Provide the [X, Y] coordinate of the cell's center where the given text is located.  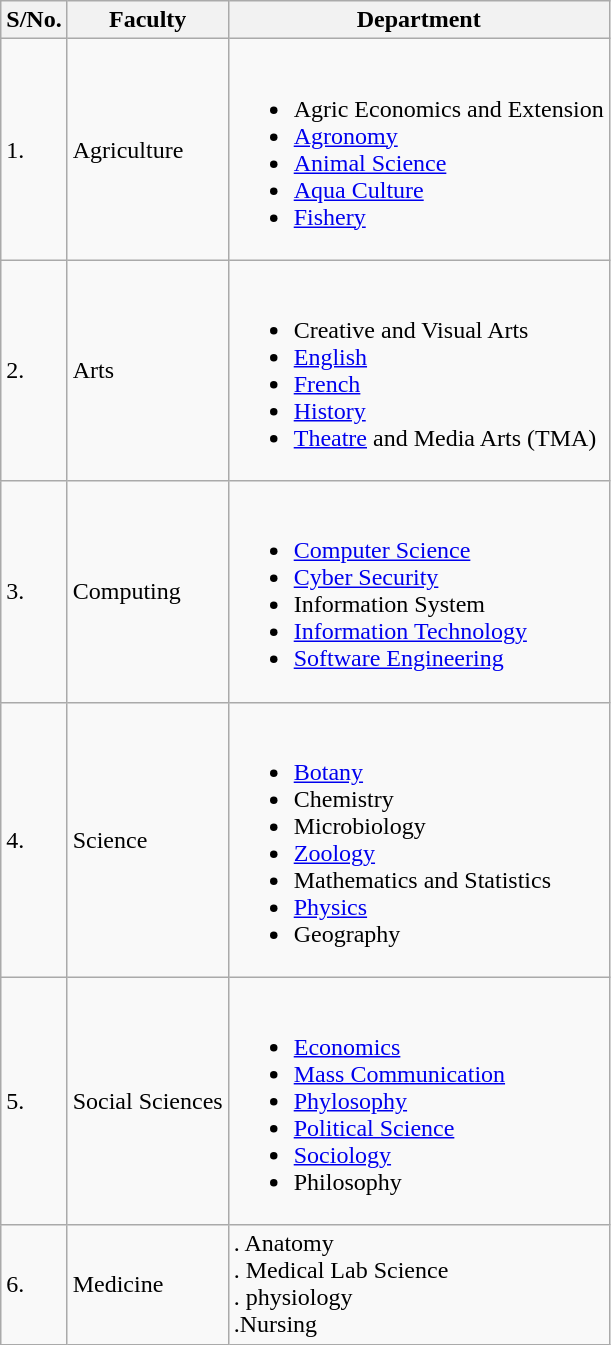
BotanyChemistryMicrobiologyZoologyMathematics and StatisticsPhysicsGeography [418, 840]
Medicine [148, 1284]
Agric Economics and ExtensionAgronomyAnimal ScienceAqua CultureFishery [418, 150]
Science [148, 840]
EconomicsMass CommunicationPhylosophyPolitical ScienceSociologyPhilosophy [418, 1101]
3. [34, 592]
6. [34, 1284]
Agriculture [148, 150]
. Anatomy. Medical Lab Science. physiology.Nursing [418, 1284]
Creative and Visual ArtsEnglishFrenchHistoryTheatre and Media Arts (TMA) [418, 370]
Department [418, 20]
Social Sciences [148, 1101]
4. [34, 840]
Computer ScienceCyber SecurityInformation SystemInformation TechnologySoftware Engineering [418, 592]
2. [34, 370]
5. [34, 1101]
Computing [148, 592]
Arts [148, 370]
S/No. [34, 20]
1. [34, 150]
Faculty [148, 20]
